Locate the cell with the specified text and output its (X, Y) center coordinate. 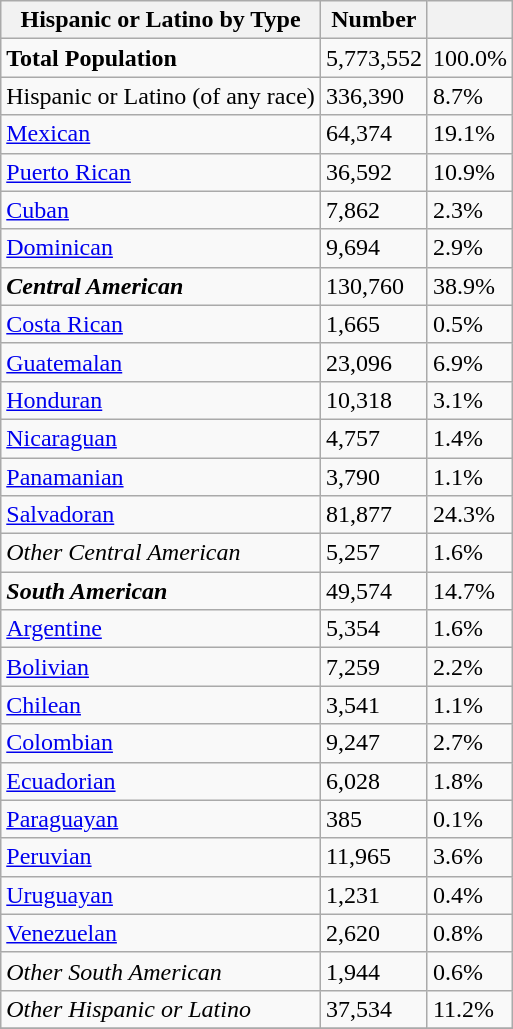
Paraguayan (161, 819)
2.2% (470, 667)
4,757 (374, 438)
11.2% (470, 1009)
38.9% (470, 286)
0.1% (470, 819)
23,096 (374, 362)
19.1% (470, 134)
9,247 (374, 743)
Total Population (161, 58)
Salvadoran (161, 515)
Cuban (161, 210)
24.3% (470, 515)
Nicaraguan (161, 438)
9,694 (374, 248)
1.4% (470, 438)
Other Central American (161, 553)
3,541 (374, 705)
Hispanic or Latino (of any race) (161, 96)
Guatemalan (161, 362)
0.8% (470, 933)
1,231 (374, 895)
Number (374, 20)
Peruvian (161, 857)
11,965 (374, 857)
3.1% (470, 400)
5,257 (374, 553)
Argentine (161, 629)
5,773,552 (374, 58)
Venezuelan (161, 933)
36,592 (374, 172)
Central American (161, 286)
10,318 (374, 400)
3.6% (470, 857)
14.7% (470, 591)
2.7% (470, 743)
Other Hispanic or Latino (161, 1009)
385 (374, 819)
0.5% (470, 324)
Colombian (161, 743)
2,620 (374, 933)
1,665 (374, 324)
7,259 (374, 667)
0.6% (470, 971)
37,534 (374, 1009)
3,790 (374, 477)
81,877 (374, 515)
2.9% (470, 248)
Ecuadorian (161, 781)
Uruguayan (161, 895)
Chilean (161, 705)
336,390 (374, 96)
6,028 (374, 781)
2.3% (470, 210)
South American (161, 591)
49,574 (374, 591)
1.8% (470, 781)
0.4% (470, 895)
Bolivian (161, 667)
Hispanic or Latino by Type (161, 20)
Dominican (161, 248)
130,760 (374, 286)
5,354 (374, 629)
8.7% (470, 96)
Costa Rican (161, 324)
10.9% (470, 172)
Honduran (161, 400)
Mexican (161, 134)
7,862 (374, 210)
Other South American (161, 971)
100.0% (470, 58)
Panamanian (161, 477)
1,944 (374, 971)
6.9% (470, 362)
Puerto Rican (161, 172)
64,374 (374, 134)
